Return the [x, y] coordinate for the center point of the cell that contains the specified text.  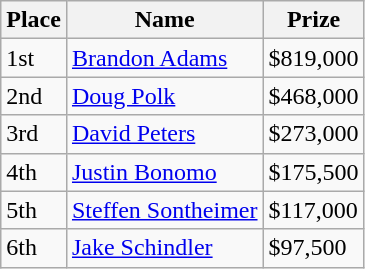
Prize [314, 20]
3rd [34, 134]
1st [34, 58]
$819,000 [314, 58]
Place [34, 20]
2nd [34, 96]
$97,500 [314, 248]
6th [34, 248]
5th [34, 210]
$273,000 [314, 134]
Steffen Sontheimer [164, 210]
Jake Schindler [164, 248]
Name [164, 20]
Justin Bonomo [164, 172]
David Peters [164, 134]
$468,000 [314, 96]
4th [34, 172]
Doug Polk [164, 96]
$117,000 [314, 210]
$175,500 [314, 172]
Brandon Adams [164, 58]
